Determine the [X, Y] coordinate at the center of the cell enclosing the given text.  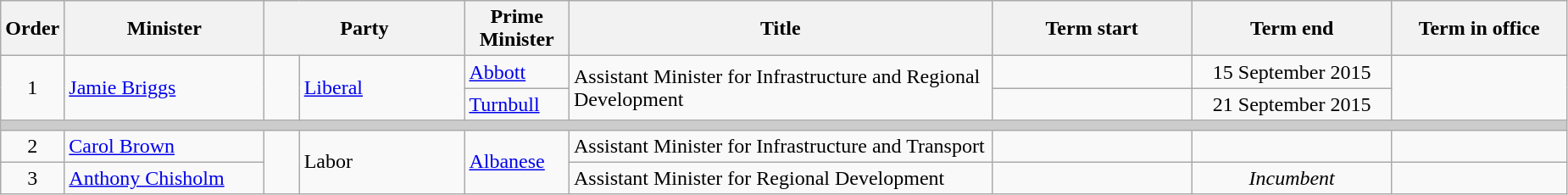
Assistant Minister for Infrastructure and Regional Development [780, 88]
Assistant Minister for Infrastructure and Transport [780, 146]
Party [364, 29]
Assistant Minister for Regional Development [780, 178]
Liberal [381, 88]
1 [32, 88]
Term start [1092, 29]
Prime Minister [517, 29]
Term end [1292, 29]
Jamie Briggs [164, 88]
Carol Brown [164, 146]
Turnbull [517, 104]
3 [32, 178]
Albanese [517, 162]
Abbott [517, 72]
Anthony Chisholm [164, 178]
Labor [381, 162]
15 September 2015 [1292, 72]
Title [780, 29]
Order [32, 29]
21 September 2015 [1292, 104]
2 [32, 146]
Minister [164, 29]
Term in office [1479, 29]
Incumbent [1292, 178]
